Return the (x, y) coordinate for the center point of the cell that contains the specified text.  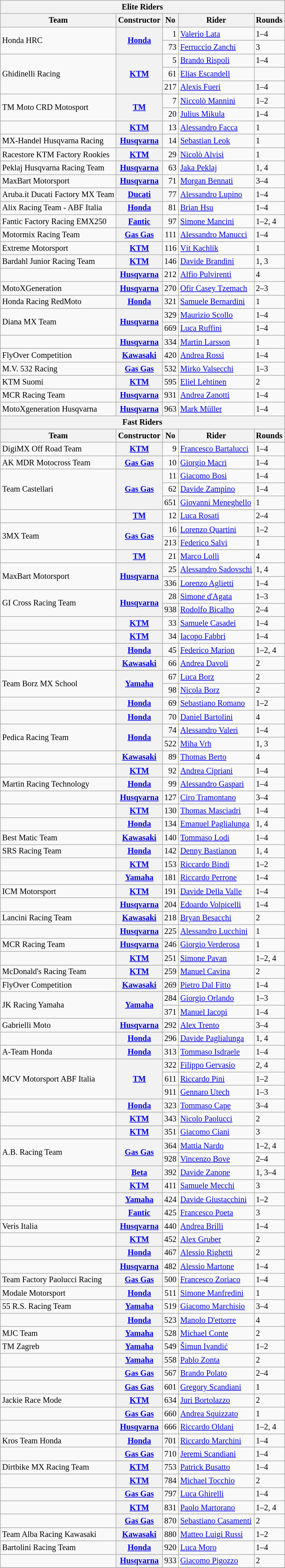
364 (170, 1146)
371 (170, 1012)
Riccardo Marchini (216, 1441)
DigiMX Off Road Team (58, 449)
Paolo Martorano (216, 1507)
GI Cross Racing Team (58, 603)
710 (170, 1454)
62 (170, 489)
595 (170, 382)
Sebastiano Casamenti (216, 1521)
Giorgio Macrì (216, 463)
70 (170, 717)
Mirko Valsecchi (216, 369)
Alessandro Valeri (216, 730)
880 (170, 1534)
Niccolò Mannini (216, 101)
Ferruccio Zanchi (216, 47)
66 (170, 664)
JK Racing Yamaha (58, 1005)
Luca Moro (216, 1548)
69 (170, 703)
296 (170, 1039)
Brian Hsu (216, 208)
Martin Racing Technology (58, 784)
549 (170, 1347)
Jackie Race Mode (58, 1400)
140 (170, 838)
Peklaj Husqvarna Racing Team (58, 168)
Francesco Poeta (216, 1213)
28 (170, 596)
2–3 (269, 288)
Manolo D'ettorre (216, 1320)
Elite Riders (142, 7)
Team Alba Racing Kawasaki (58, 1534)
55 R.S. Racing Team (58, 1306)
1, 3–4 (269, 1172)
Alix Racing Team - ABF Italia (58, 208)
Luca Borz (216, 677)
Honda HRC (58, 41)
424 (170, 1199)
784 (170, 1481)
130 (170, 811)
601 (170, 1387)
259 (170, 972)
425 (170, 1213)
Lorenzo Quartini (216, 529)
Alessandro Manucci (216, 234)
Vít Kachlík (216, 248)
218 (170, 918)
M.V. 532 Racing (58, 369)
329 (170, 315)
81 (170, 208)
Alex Gruber (216, 1240)
Michael Tocchio (216, 1481)
532 (170, 369)
Nicolo Paolucci (216, 1119)
Andrea Rossi (216, 355)
9 (170, 449)
153 (170, 864)
5 (170, 61)
Modale Motorsport (58, 1293)
146 (170, 262)
10 (170, 463)
Šimun Ivandić (216, 1347)
Simone Mancini (216, 221)
MJC Team (58, 1333)
Marco Lolli (216, 556)
Andrea Zanotti (216, 395)
334 (170, 342)
98 (170, 690)
Brando Polato (216, 1373)
116 (170, 248)
34 (170, 637)
Brando Rispoli (216, 61)
Francesco Zoriaco (216, 1280)
246 (170, 945)
511 (170, 1293)
Gabrielli Moto (58, 1025)
KTM Suomi (58, 382)
420 (170, 355)
7 (170, 101)
Simone Manfredini (216, 1293)
Alfio Pulvirenti (216, 275)
Gennaro Utech (216, 1092)
A.B. Racing Team (58, 1152)
Davide Della Valle (216, 891)
452 (170, 1240)
Best Matic Team (58, 838)
Alessandro Lupino (216, 195)
Iacopo Fabbri (216, 637)
MotoXGeneration (58, 288)
Motormix Racing Team (58, 234)
225 (170, 931)
Alex Trento (216, 1025)
11 (170, 476)
Luca Ruffini (216, 328)
558 (170, 1360)
13 (170, 127)
669 (170, 328)
2, 4 (269, 1065)
911 (170, 1092)
Elias Escandell (216, 74)
920 (170, 1548)
Ciro Tramontano (216, 797)
831 (170, 1507)
Tommaso Lodi (216, 838)
25 (170, 570)
Nicolò Alvisi (216, 154)
753 (170, 1467)
567 (170, 1373)
Veris Italia (58, 1226)
89 (170, 757)
522 (170, 744)
322 (170, 1065)
Riccardo Oldani (216, 1427)
251 (170, 958)
701 (170, 1441)
Jaka Peklaj (216, 168)
Ghidinelli Racing (58, 74)
Diana MX Team (58, 322)
134 (170, 824)
Gregory Scandiani (216, 1387)
Luca Rosati (216, 516)
666 (170, 1427)
A-Team Honda (58, 1052)
Alexis Fueri (216, 87)
Manuel Iacopi (216, 1012)
191 (170, 891)
3MX Team (58, 536)
Team Castellari (58, 489)
Rodolfo Bicalho (216, 610)
Alessio Martone (216, 1266)
Denny Bastianon (216, 851)
77 (170, 195)
Matteo Luigi Russi (216, 1534)
528 (170, 1333)
343 (170, 1119)
Martin Larsson (216, 342)
Lorenzo Aglietti (216, 583)
500 (170, 1280)
321 (170, 302)
Dirtbike MX Racing Team (58, 1467)
Team Borz MX School (58, 683)
Davide Paglialunga (216, 1039)
Maurizio Scollo (216, 315)
67 (170, 677)
Andrea Davoli (216, 664)
Kros Team Honda (58, 1441)
Juri Bortolazzo (216, 1400)
Mattia Nardo (216, 1146)
411 (170, 1186)
Luca Ghirelli (216, 1494)
Davide Giustacchini (216, 1199)
Ofir Casey Tzemach (216, 288)
217 (170, 87)
Bryan Besacchi (216, 918)
523 (170, 1320)
71 (170, 181)
Samuele Casadei (216, 623)
Federico Salvi (216, 543)
Manuel Cavina (216, 972)
Samuele Mecchi (216, 1186)
92 (170, 771)
270 (170, 288)
Alessio Righetti (216, 1253)
MCV Motorsport ABF Italia (58, 1079)
Pietro Dal Fitto (216, 985)
Thomas Masciadri (216, 811)
61 (170, 74)
McDonald's Racing Team (58, 972)
963 (170, 409)
Sebastiano Romano (216, 703)
Julius Mikula (216, 114)
Giacomo Marchisio (216, 1306)
Lancini Racing Team (58, 918)
440 (170, 1226)
20 (170, 114)
482 (170, 1266)
Simone d'Agata (216, 596)
Alessandro Gaspari (216, 784)
Edoardo Volpicelli (216, 904)
931 (170, 395)
Honda Racing RedMoto (58, 302)
SRS Racing Team (58, 851)
Beta (139, 1172)
Giacomo Ciani (216, 1132)
142 (170, 851)
73 (170, 47)
Fantic Factory Racing EMX250 (58, 221)
392 (170, 1172)
Team Factory Paolucci Racing (58, 1280)
634 (170, 1400)
Giovanni Meneghello (216, 503)
21 (170, 556)
MX-Handel Husqvarna Racing (58, 141)
467 (170, 1253)
Racestore KTM Factory Rookies (58, 154)
Giorgio Orlando (216, 998)
870 (170, 1521)
TM Moto CRD Motosport (58, 107)
Tommaso Cape (216, 1105)
Andrea Cipriani (216, 771)
74 (170, 730)
ICM Motorsport (58, 891)
Pablo Zonta (216, 1360)
Giacomo Bosi (216, 476)
Andrea Squizzato (216, 1414)
AK MDR Motocross Team (58, 463)
Samuele Bernardini (216, 302)
660 (170, 1414)
TM Zagreb (58, 1347)
Tommaso Isdraele (216, 1052)
Alessandro Sadovschi (216, 570)
212 (170, 275)
Fast Riders (142, 422)
Patrick Busatto (216, 1467)
Valerio Lata (216, 34)
Thomas Berto (216, 757)
204 (170, 904)
45 (170, 650)
Daniel Bartolini (216, 717)
Simone Pavan (216, 958)
Giorgio Verderosa (216, 945)
Giacomo Pigozzo (216, 1561)
97 (170, 221)
Riccardo Bindi (216, 864)
Federico Marion (216, 650)
29 (170, 154)
938 (170, 610)
12 (170, 516)
Alessandro Facca (216, 127)
127 (170, 797)
797 (170, 1494)
Bardahl Junior Racing Team (58, 262)
Mark Müller (216, 409)
651 (170, 503)
Andrea Brilli (216, 1226)
Davide Zanone (216, 1172)
Ducati (139, 195)
Eliel Lehtinen (216, 382)
111 (170, 234)
Davide Brandini (216, 262)
Alessandro Lucchini (216, 931)
63 (170, 168)
269 (170, 985)
Bartolini Racing Team (58, 1548)
323 (170, 1105)
351 (170, 1132)
Francesco Bartalucci (216, 449)
Davide Zampino (216, 489)
Emanuel Paglialunga (216, 824)
181 (170, 878)
933 (170, 1561)
519 (170, 1306)
336 (170, 583)
284 (170, 998)
33 (170, 623)
Jeremi Scandiani (216, 1454)
Michael Conte (216, 1333)
99 (170, 784)
611 (170, 1079)
213 (170, 543)
16 (170, 529)
Extreme Motorsport (58, 248)
Riccardo Pini (216, 1079)
Sebastian Leok (216, 141)
Miha Vrh (216, 744)
Pedica Racing Team (58, 737)
14 (170, 141)
Riccardo Perrone (216, 878)
928 (170, 1159)
292 (170, 1025)
MotoXgeneration Husqvarna (58, 409)
Nicola Borz (216, 690)
313 (170, 1052)
Filippo Gervasio (216, 1065)
Vincenzo Bove (216, 1159)
Aruba.it Ducati Factory MX Team (58, 195)
Morgan Bennati (216, 181)
